Provide the (x, y) coordinate of the cell's center where the given text is located.  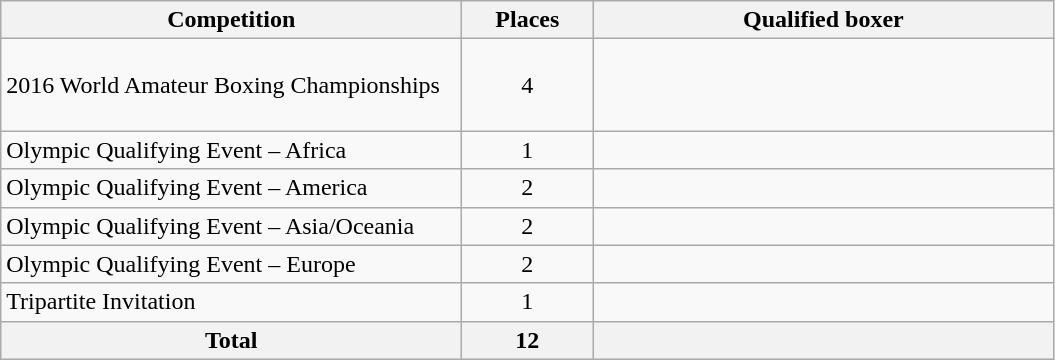
Tripartite Invitation (232, 302)
2016 World Amateur Boxing Championships (232, 85)
Olympic Qualifying Event – Africa (232, 150)
Olympic Qualifying Event – Europe (232, 264)
Competition (232, 20)
Qualified boxer (824, 20)
4 (528, 85)
Places (528, 20)
Total (232, 340)
Olympic Qualifying Event – Asia/Oceania (232, 226)
12 (528, 340)
Olympic Qualifying Event – America (232, 188)
